Detect which cell encompasses the target text, then output its (x, y) center coordinate. 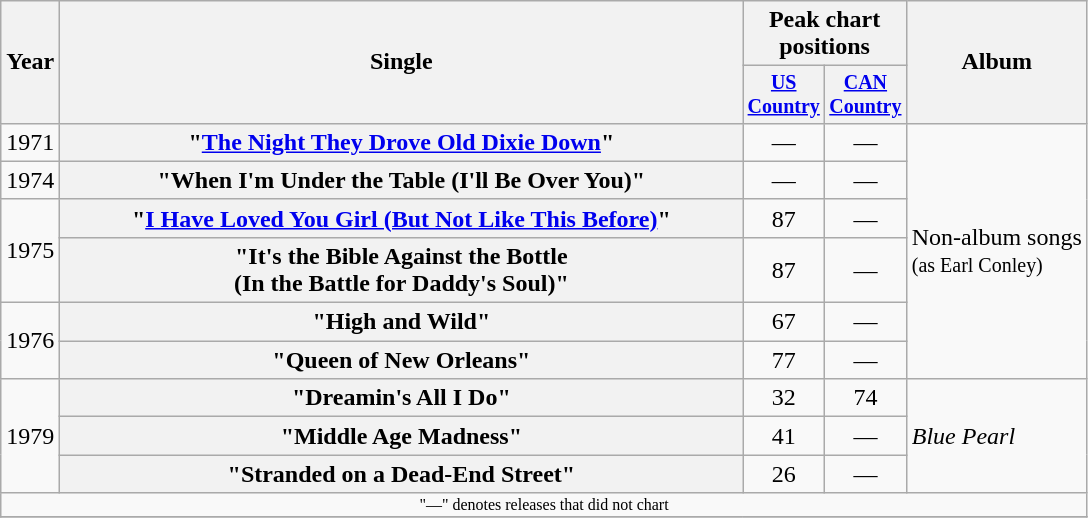
Blue Pearl (996, 436)
"When I'm Under the Table (I'll Be Over You)" (402, 180)
CAN Country (866, 94)
"High and Wild" (402, 322)
1971 (30, 142)
Non-album songs(as Earl Conley) (996, 250)
Year (30, 62)
"It's the Bible Against the Bottle(In the Battle for Daddy's Soul)" (402, 270)
67 (784, 322)
26 (784, 474)
1974 (30, 180)
"The Night They Drove Old Dixie Down" (402, 142)
Album (996, 62)
Peak chartpositions (824, 34)
US Country (784, 94)
32 (784, 398)
"Stranded on a Dead-End Street" (402, 474)
"Middle Age Madness" (402, 436)
"Dreamin's All I Do" (402, 398)
"Queen of New Orleans" (402, 360)
1979 (30, 436)
1975 (30, 250)
74 (866, 398)
1976 (30, 341)
77 (784, 360)
"—" denotes releases that did not chart (544, 505)
"I Have Loved You Girl (But Not Like This Before)" (402, 218)
41 (784, 436)
Single (402, 62)
